Identify which cell holds the provided text, then report its [X, Y] central coordinate. 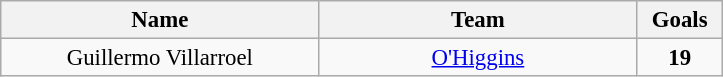
Team [478, 20]
Guillermo Villarroel [160, 58]
Name [160, 20]
Goals [680, 20]
O'Higgins [478, 58]
19 [680, 58]
